Identify which cell holds the provided text, then report its [X, Y] central coordinate. 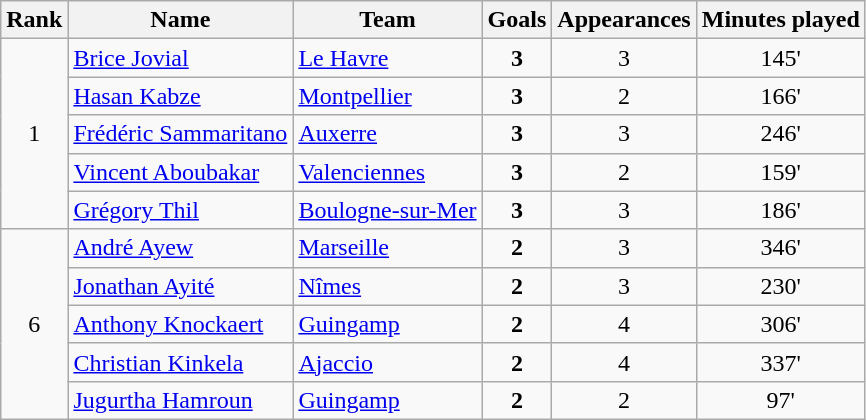
Brice Jovial [180, 58]
Boulogne-sur-Mer [388, 210]
346' [780, 248]
159' [780, 172]
Goals [517, 20]
Name [180, 20]
Rank [34, 20]
Minutes played [780, 20]
Valenciennes [388, 172]
Christian Kinkela [180, 362]
Frédéric Sammaritano [180, 134]
Montpellier [388, 96]
Ajaccio [388, 362]
337' [780, 362]
97' [780, 400]
Team [388, 20]
Jonathan Ayité [180, 286]
Marseille [388, 248]
Anthony Knockaert [180, 324]
6 [34, 324]
Auxerre [388, 134]
Grégory Thil [180, 210]
Le Havre [388, 58]
145' [780, 58]
1 [34, 134]
André Ayew [180, 248]
Jugurtha Hamroun [180, 400]
Vincent Aboubakar [180, 172]
Nîmes [388, 286]
166' [780, 96]
230' [780, 286]
306' [780, 324]
Appearances [624, 20]
186' [780, 210]
246' [780, 134]
Hasan Kabze [180, 96]
